Determine the (x, y) coordinate at the center of the cell enclosing the given text.  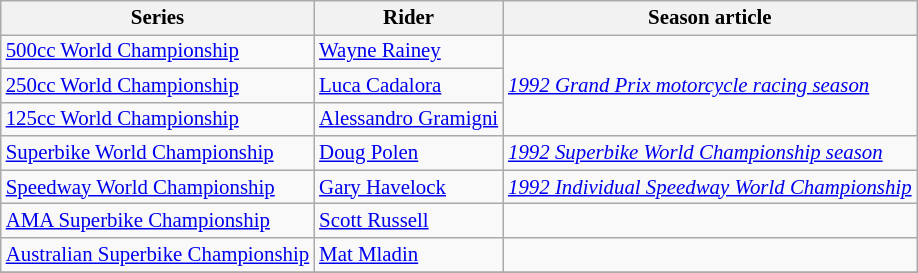
Superbike World Championship (158, 153)
Gary Havelock (408, 187)
Wayne Rainey (408, 51)
Doug Polen (408, 153)
Luca Cadalora (408, 85)
Australian Superbike Championship (158, 255)
Season article (710, 18)
AMA Superbike Championship (158, 221)
Alessandro Gramigni (408, 119)
1992 Individual Speedway World Championship (710, 187)
250cc World Championship (158, 85)
Series (158, 18)
1992 Superbike World Championship season (710, 153)
Speedway World Championship (158, 187)
125cc World Championship (158, 119)
500cc World Championship (158, 51)
Mat Mladin (408, 255)
Scott Russell (408, 221)
1992 Grand Prix motorcycle racing season (710, 85)
Rider (408, 18)
